Identify which cell holds the provided text, then report its (x, y) central coordinate. 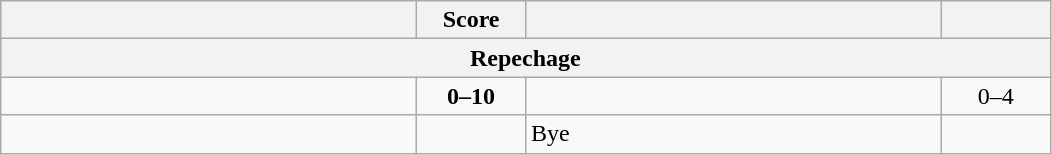
Repechage (526, 58)
0–10 (472, 96)
Bye (733, 134)
0–4 (996, 96)
Score (472, 20)
